Determine the (x, y) coordinate at the center of the cell enclosing the given text.  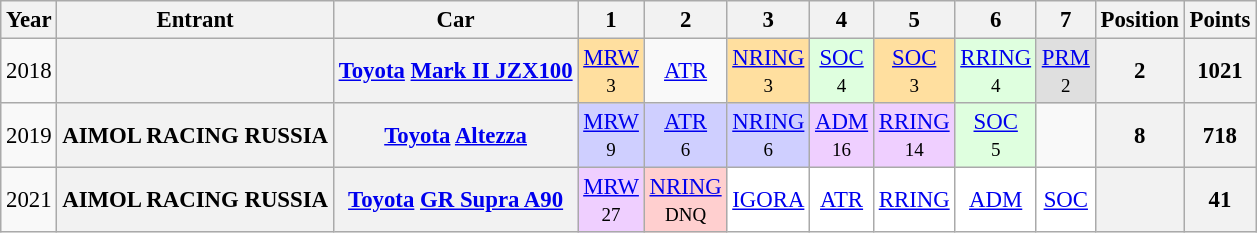
Toyota Mark II JZX100 (456, 72)
ADM (996, 200)
ADM16 (842, 136)
3 (768, 20)
2018 (29, 72)
NRINGDNQ (686, 200)
RRING (914, 200)
RRING4 (996, 72)
MRW3 (611, 72)
1 (611, 20)
4 (842, 20)
5 (914, 20)
Car (456, 20)
NRING3 (768, 72)
Entrant (195, 20)
SOC4 (842, 72)
SOC5 (996, 136)
MRW9 (611, 136)
SOC3 (914, 72)
7 (1066, 20)
Toyota Altezza (456, 136)
MRW27 (611, 200)
Year (29, 20)
NRING6 (768, 136)
1021 (1220, 72)
Toyota GR Supra A90 (456, 200)
PRM2 (1066, 72)
2019 (29, 136)
RRING14 (914, 136)
2021 (29, 200)
6 (996, 20)
Position (1140, 20)
8 (1140, 136)
IGORA (768, 200)
SOC (1066, 200)
41 (1220, 200)
718 (1220, 136)
Points (1220, 20)
ATR6 (686, 136)
